Return the (X, Y) coordinate for the center point of the cell that contains the specified text.  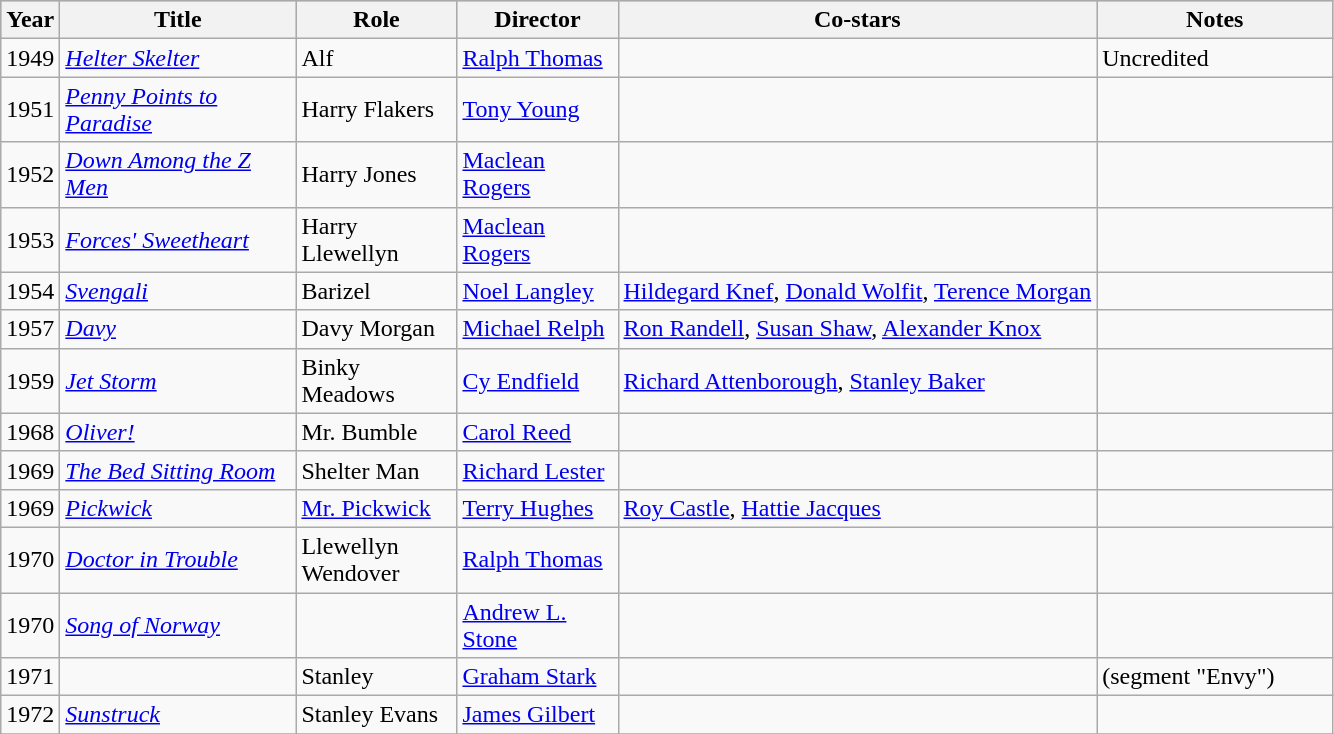
Llewellyn Wendover (376, 560)
Svengali (178, 291)
Graham Stark (538, 677)
Harry Jones (376, 174)
Stanley Evans (376, 715)
Harry Llewellyn (376, 240)
Oliver! (178, 432)
1951 (30, 110)
Hildegard Knef, Donald Wolfit, Terence Morgan (858, 291)
Notes (1215, 20)
Andrew L. Stone (538, 624)
Jet Storm (178, 380)
James Gilbert (538, 715)
Title (178, 20)
1971 (30, 677)
Uncredited (1215, 58)
Shelter Man (376, 470)
Davy Morgan (376, 329)
Role (376, 20)
(segment "Envy") (1215, 677)
Co-stars (858, 20)
Harry Flakers (376, 110)
Tony Young (538, 110)
Doctor in Trouble (178, 560)
Penny Points to Paradise (178, 110)
Sunstruck (178, 715)
1972 (30, 715)
Binky Meadows (376, 380)
The Bed Sitting Room (178, 470)
1954 (30, 291)
Richard Lester (538, 470)
1957 (30, 329)
Song of Norway (178, 624)
Carol Reed (538, 432)
Roy Castle, Hattie Jacques (858, 508)
Helter Skelter (178, 58)
Alf (376, 58)
Terry Hughes (538, 508)
Noel Langley (538, 291)
Pickwick (178, 508)
Director (538, 20)
Barizel (376, 291)
Cy Endfield (538, 380)
1959 (30, 380)
Stanley (376, 677)
Ron Randell, Susan Shaw, Alexander Knox (858, 329)
Forces' Sweetheart (178, 240)
Year (30, 20)
1968 (30, 432)
Richard Attenborough, Stanley Baker (858, 380)
Michael Relph (538, 329)
Down Among the Z Men (178, 174)
1953 (30, 240)
Mr. Pickwick (376, 508)
Davy (178, 329)
1949 (30, 58)
Mr. Bumble (376, 432)
1952 (30, 174)
